Capture the cell that displays the provided text and extract its (x, y) central coordinate. 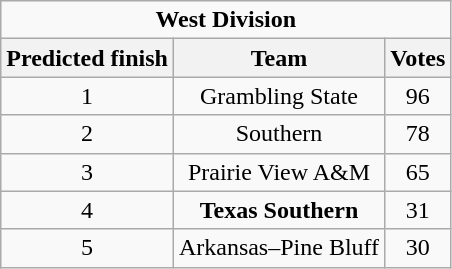
4 (88, 210)
65 (418, 172)
31 (418, 210)
West Division (226, 20)
1 (88, 96)
Votes (418, 58)
Grambling State (278, 96)
Predicted finish (88, 58)
Texas Southern (278, 210)
Team (278, 58)
2 (88, 134)
78 (418, 134)
Southern (278, 134)
96 (418, 96)
30 (418, 248)
5 (88, 248)
Prairie View A&M (278, 172)
3 (88, 172)
Arkansas–Pine Bluff (278, 248)
